Extract the [X, Y] coordinate from the center of the cell holding the provided text.  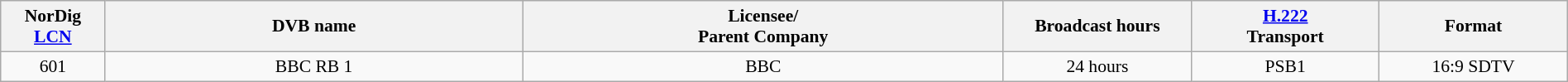
Format [1474, 27]
H.222Transport [1285, 27]
24 hours [1097, 66]
PSB1 [1285, 66]
601 [53, 66]
Licensee/Parent Company [762, 27]
NorDig LCN [53, 27]
Broadcast hours [1097, 27]
16:9 SDTV [1474, 66]
BBC RB 1 [314, 66]
DVB name [314, 27]
BBC [762, 66]
